Capture the cell that displays the provided text and extract its (x, y) central coordinate. 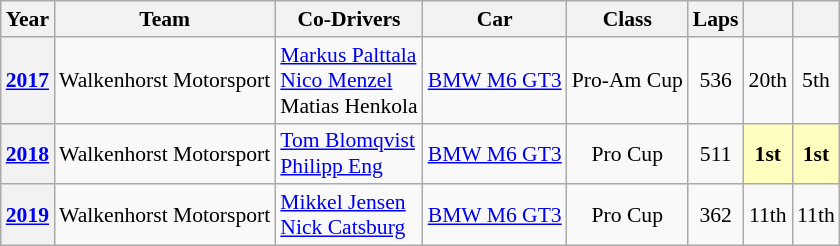
Class (628, 19)
Laps (716, 19)
2017 (28, 80)
Tom Blomqvist Philipp Eng (348, 154)
5th (816, 80)
Co-Drivers (348, 19)
Year (28, 19)
Car (495, 19)
2018 (28, 154)
2019 (28, 216)
362 (716, 216)
Mikkel Jensen Nick Catsburg (348, 216)
536 (716, 80)
20th (768, 80)
Pro-Am Cup (628, 80)
Markus Palttala Nico Menzel Matias Henkola (348, 80)
Team (164, 19)
511 (716, 154)
